Detect which cell encompasses the target text, then output its [x, y] center coordinate. 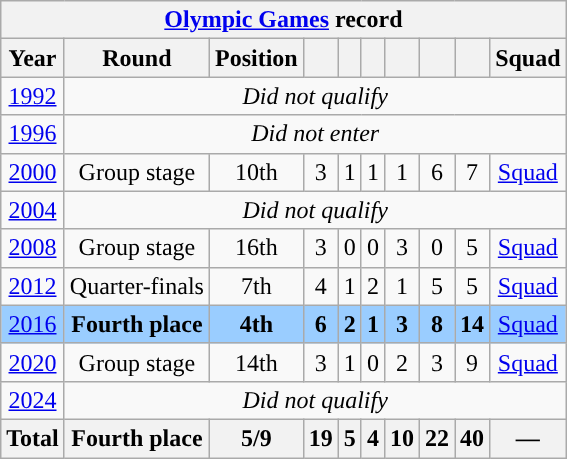
Olympic Games record [284, 20]
40 [472, 438]
8 [436, 324]
19 [320, 438]
Quarter-finals [136, 286]
2020 [33, 362]
22 [436, 438]
2012 [33, 286]
2024 [33, 400]
10th [256, 172]
— [528, 438]
14th [256, 362]
4th [256, 324]
1996 [33, 134]
14 [472, 324]
2000 [33, 172]
7 [472, 172]
Did not enter [315, 134]
1992 [33, 96]
2016 [33, 324]
5/9 [256, 438]
10 [402, 438]
9 [472, 362]
Round [136, 58]
7th [256, 286]
Total [33, 438]
2008 [33, 248]
16th [256, 248]
2004 [33, 210]
Year [33, 58]
Position [256, 58]
